Detect which cell encompasses the target text, then output its [X, Y] center coordinate. 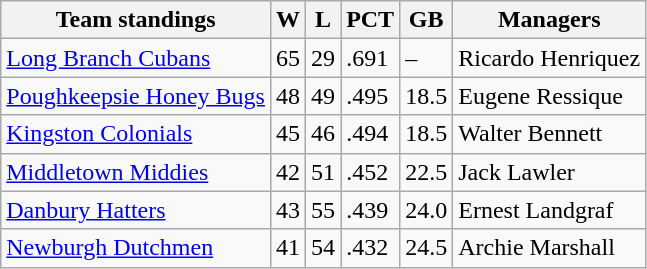
45 [288, 134]
Poughkeepsie Honey Bugs [136, 96]
54 [324, 248]
Middletown Middies [136, 172]
46 [324, 134]
Team standings [136, 20]
48 [288, 96]
Managers [550, 20]
PCT [370, 20]
55 [324, 210]
Long Branch Cubans [136, 58]
Ernest Landgraf [550, 210]
22.5 [426, 172]
– [426, 58]
.495 [370, 96]
42 [288, 172]
Kingston Colonials [136, 134]
L [324, 20]
24.5 [426, 248]
51 [324, 172]
GB [426, 20]
29 [324, 58]
.691 [370, 58]
43 [288, 210]
Danbury Hatters [136, 210]
Jack Lawler [550, 172]
.432 [370, 248]
49 [324, 96]
Eugene Ressique [550, 96]
41 [288, 248]
.494 [370, 134]
Ricardo Henriquez [550, 58]
.452 [370, 172]
Newburgh Dutchmen [136, 248]
24.0 [426, 210]
Walter Bennett [550, 134]
.439 [370, 210]
W [288, 20]
65 [288, 58]
Archie Marshall [550, 248]
